Determine the (x, y) coordinate at the center of the cell enclosing the given text.  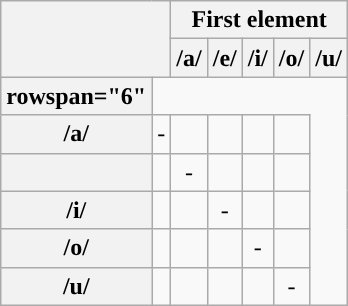
First element (260, 20)
/e/ (224, 58)
rowspan="6" (76, 96)
